Capture the cell that displays the provided text and extract its (X, Y) central coordinate. 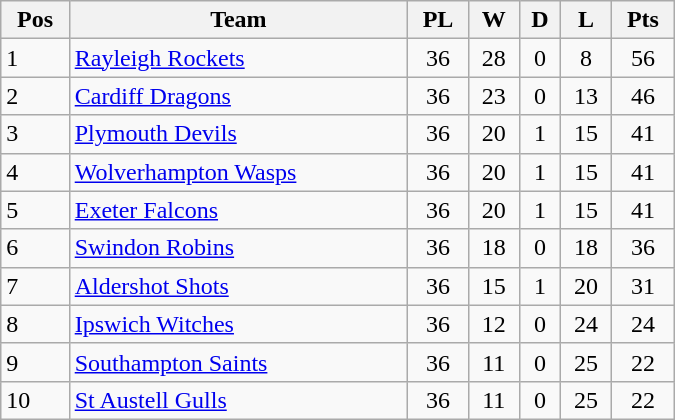
5 (35, 210)
W (494, 20)
12 (494, 324)
10 (35, 400)
4 (35, 172)
2 (35, 96)
Wolverhampton Wasps (238, 172)
St Austell Gulls (238, 400)
Southampton Saints (238, 362)
28 (494, 58)
46 (644, 96)
L (586, 20)
Swindon Robins (238, 248)
Cardiff Dragons (238, 96)
Plymouth Devils (238, 134)
Rayleigh Rockets (238, 58)
Team (238, 20)
23 (494, 96)
D (540, 20)
Pos (35, 20)
13 (586, 96)
Aldershot Shots (238, 286)
9 (35, 362)
PL (438, 20)
7 (35, 286)
31 (644, 286)
3 (35, 134)
Pts (644, 20)
56 (644, 58)
Exeter Falcons (238, 210)
Ipswich Witches (238, 324)
6 (35, 248)
